Return the (x, y) coordinate for the center point of the cell that contains the specified text.  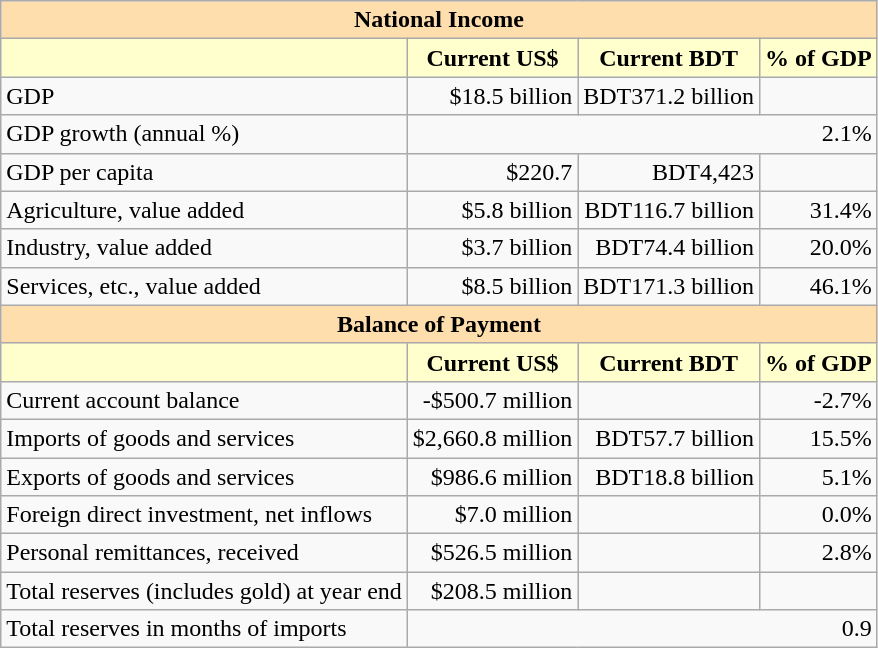
Current account balance (204, 400)
2.8% (818, 553)
Balance of Payment (439, 324)
Services, etc., value added (204, 286)
0.0% (818, 515)
Agriculture, value added (204, 210)
-2.7% (818, 400)
Personal remittances, received (204, 553)
$3.7 billion (492, 248)
-$500.7 million (492, 400)
Industry, value added (204, 248)
BDT371.2 billion (669, 96)
National Income (439, 20)
BDT116.7 billion (669, 210)
Imports of goods and services (204, 438)
20.0% (818, 248)
$208.5 million (492, 591)
0.9 (642, 629)
BDT18.8 billion (669, 477)
BDT171.3 billion (669, 286)
$7.0 million (492, 515)
2.1% (642, 134)
Exports of goods and services (204, 477)
BDT57.7 billion (669, 438)
$18.5 billion (492, 96)
GDP per capita (204, 172)
$2,660.8 million (492, 438)
$986.6 million (492, 477)
GDP (204, 96)
Foreign direct investment, net inflows (204, 515)
$526.5 million (492, 553)
BDT74.4 billion (669, 248)
$5.8 billion (492, 210)
Total reserves (includes gold) at year end (204, 591)
15.5% (818, 438)
Total reserves in months of imports (204, 629)
BDT4,423 (669, 172)
$8.5 billion (492, 286)
$220.7 (492, 172)
31.4% (818, 210)
5.1% (818, 477)
46.1% (818, 286)
GDP growth (annual %) (204, 134)
